Identify which cell holds the provided text, then report its (X, Y) central coordinate. 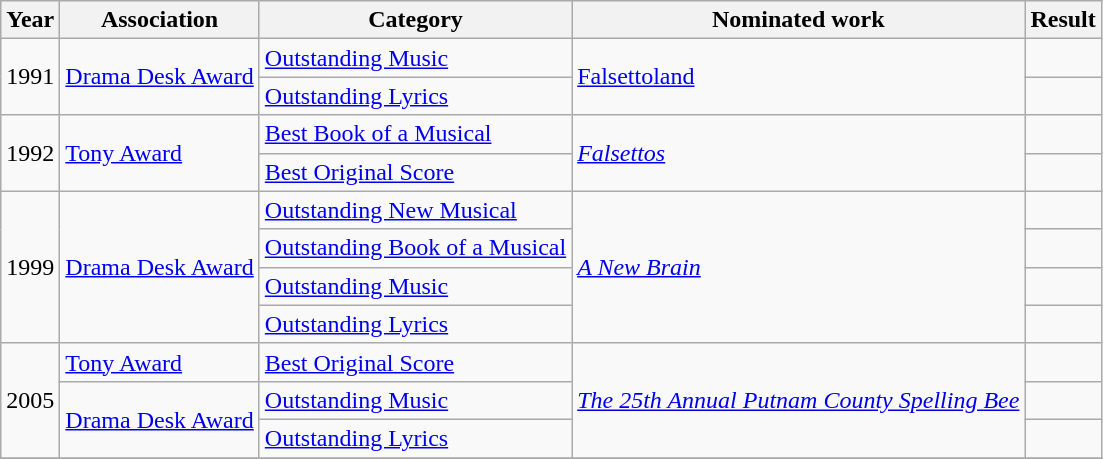
Falsettoland (798, 77)
Outstanding Book of a Musical (415, 248)
Year (30, 20)
A New Brain (798, 267)
Best Book of a Musical (415, 134)
Association (160, 20)
1999 (30, 267)
1992 (30, 153)
Category (415, 20)
Outstanding New Musical (415, 210)
The 25th Annual Putnam County Spelling Bee (798, 400)
1991 (30, 77)
2005 (30, 400)
Result (1063, 20)
Falsettos (798, 153)
Nominated work (798, 20)
